Identify which cell holds the provided text, then report its [x, y] central coordinate. 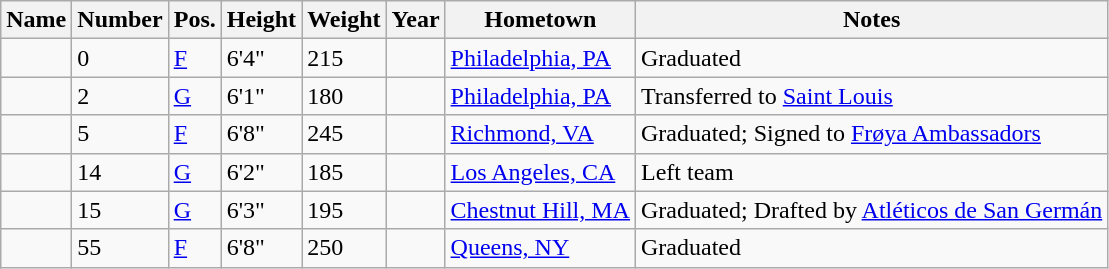
180 [344, 96]
Queens, NY [540, 248]
5 [120, 134]
Pos. [194, 20]
14 [120, 172]
185 [344, 172]
Chestnut Hill, MA [540, 210]
15 [120, 210]
Left team [871, 172]
6'1" [261, 96]
Richmond, VA [540, 134]
Year [416, 20]
6'3" [261, 210]
0 [120, 58]
Graduated; Signed to Frøya Ambassadors [871, 134]
Weight [344, 20]
195 [344, 210]
55 [120, 248]
Hometown [540, 20]
6'4" [261, 58]
Number [120, 20]
6'2" [261, 172]
Name [36, 20]
Los Angeles, CA [540, 172]
Notes [871, 20]
Transferred to Saint Louis [871, 96]
245 [344, 134]
Height [261, 20]
Graduated; Drafted by Atléticos de San Germán [871, 210]
215 [344, 58]
2 [120, 96]
250 [344, 248]
